Search for the cell housing the specified text and yield its (X, Y) center coordinate. 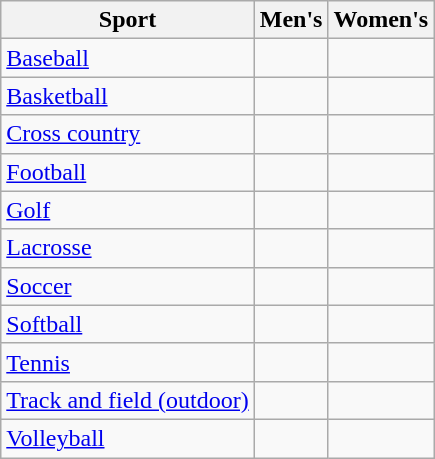
Soccer (128, 286)
Basketball (128, 96)
Tennis (128, 362)
Men's (291, 20)
Football (128, 172)
Golf (128, 210)
Track and field (outdoor) (128, 400)
Cross country (128, 134)
Sport (128, 20)
Women's (381, 20)
Lacrosse (128, 248)
Baseball (128, 58)
Softball (128, 324)
Volleyball (128, 438)
